For the text-containing cell, return its midpoint in (X, Y) coordinate format. 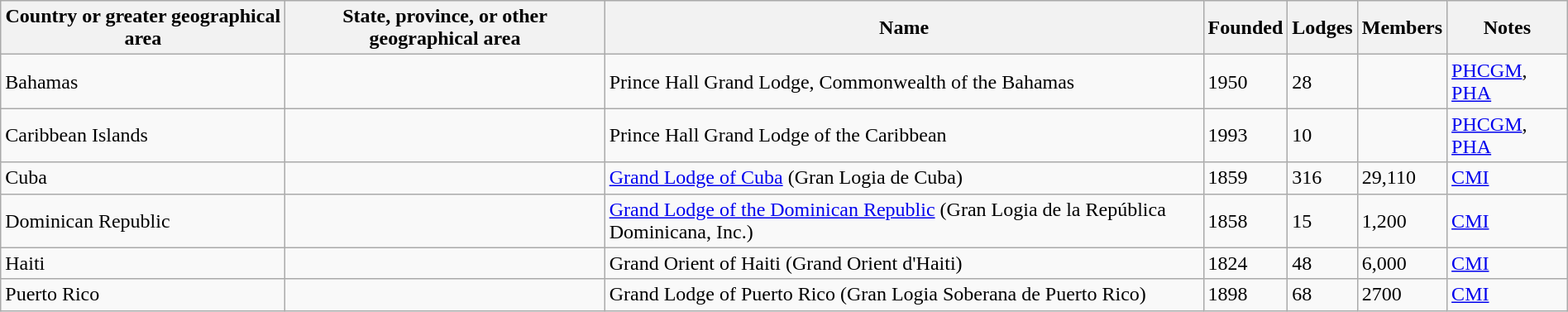
2700 (1402, 295)
1859 (1245, 178)
Grand Lodge of the Dominican Republic (Gran Logia de la República Dominicana, Inc.) (904, 220)
29,110 (1402, 178)
68 (1322, 295)
State, province, or other geographical area (445, 28)
Founded (1245, 28)
15 (1322, 220)
10 (1322, 136)
Lodges (1322, 28)
Name (904, 28)
Grand Lodge of Puerto Rico (Gran Logia Soberana de Puerto Rico) (904, 295)
Cuba (143, 178)
Bahamas (143, 81)
Puerto Rico (143, 295)
Haiti (143, 263)
1,200 (1402, 220)
1898 (1245, 295)
Dominican Republic (143, 220)
28 (1322, 81)
1824 (1245, 263)
Prince Hall Grand Lodge, Commonwealth of the Bahamas (904, 81)
1950 (1245, 81)
316 (1322, 178)
Prince Hall Grand Lodge of the Caribbean (904, 136)
6,000 (1402, 263)
Notes (1508, 28)
1858 (1245, 220)
Grand Orient of Haiti (Grand Orient d'Haiti) (904, 263)
Country or greater geographical area (143, 28)
1993 (1245, 136)
Caribbean Islands (143, 136)
Members (1402, 28)
48 (1322, 263)
Grand Lodge of Cuba (Gran Logia de Cuba) (904, 178)
